Scan for the cell matching the given text and deliver its (X, Y) coordinate at center. 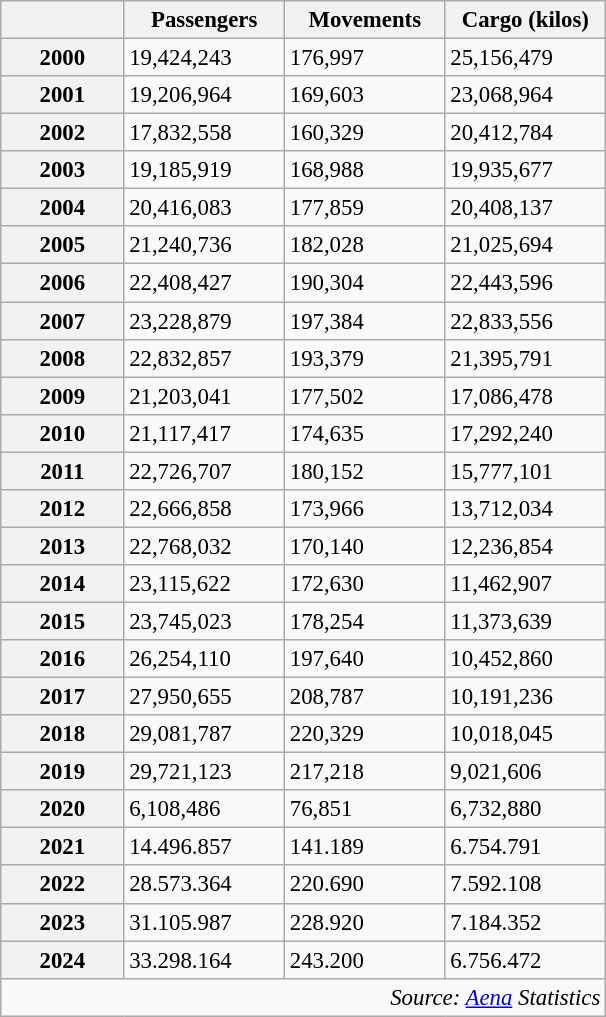
220.690 (364, 885)
21,203,041 (204, 396)
178,254 (364, 621)
168,988 (364, 170)
6.756.472 (526, 960)
2004 (62, 208)
2007 (62, 321)
19,206,964 (204, 95)
2000 (62, 58)
20,416,083 (204, 208)
33.298.164 (204, 960)
2019 (62, 772)
2021 (62, 847)
27,950,655 (204, 697)
28.573.364 (204, 885)
31.105.987 (204, 922)
220,329 (364, 734)
217,218 (364, 772)
22,768,032 (204, 546)
22,833,556 (526, 321)
2010 (62, 433)
29,081,787 (204, 734)
21,395,791 (526, 358)
2022 (62, 885)
2006 (62, 283)
10,018,045 (526, 734)
6,732,880 (526, 809)
19,424,243 (204, 58)
2023 (62, 922)
173,966 (364, 509)
22,443,596 (526, 283)
2009 (62, 396)
197,640 (364, 659)
10,452,860 (526, 659)
76,851 (364, 809)
193,379 (364, 358)
2020 (62, 809)
228.920 (364, 922)
170,140 (364, 546)
15,777,101 (526, 471)
197,384 (364, 321)
19,935,677 (526, 170)
2013 (62, 546)
160,329 (364, 133)
21,117,417 (204, 433)
17,292,240 (526, 433)
Cargo (kilos) (526, 20)
2012 (62, 509)
2016 (62, 659)
180,152 (364, 471)
12,236,854 (526, 546)
23,228,879 (204, 321)
22,832,857 (204, 358)
21,025,694 (526, 245)
20,412,784 (526, 133)
2014 (62, 584)
2002 (62, 133)
21,240,736 (204, 245)
2001 (62, 95)
19,185,919 (204, 170)
2015 (62, 621)
14.496.857 (204, 847)
17,832,558 (204, 133)
22,726,707 (204, 471)
6.754.791 (526, 847)
7.184.352 (526, 922)
29,721,123 (204, 772)
7.592.108 (526, 885)
177,859 (364, 208)
172,630 (364, 584)
23,745,023 (204, 621)
243.200 (364, 960)
11,462,907 (526, 584)
2011 (62, 471)
2003 (62, 170)
9,021,606 (526, 772)
177,502 (364, 396)
190,304 (364, 283)
182,028 (364, 245)
20,408,137 (526, 208)
2005 (62, 245)
11,373,639 (526, 621)
2024 (62, 960)
169,603 (364, 95)
23,068,964 (526, 95)
Source: Aena Statistics (304, 997)
23,115,622 (204, 584)
Passengers (204, 20)
2017 (62, 697)
26,254,110 (204, 659)
25,156,479 (526, 58)
2008 (62, 358)
17,086,478 (526, 396)
13,712,034 (526, 509)
6,108,486 (204, 809)
Movements (364, 20)
22,408,427 (204, 283)
208,787 (364, 697)
174,635 (364, 433)
22,666,858 (204, 509)
176,997 (364, 58)
2018 (62, 734)
141.189 (364, 847)
10,191,236 (526, 697)
